Search for the cell housing the specified text and yield its [X, Y] center coordinate. 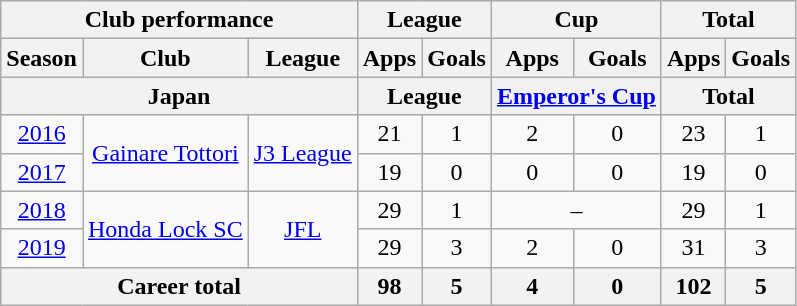
JFL [302, 229]
J3 League [302, 153]
98 [389, 286]
– [576, 210]
2019 [42, 248]
2018 [42, 210]
2016 [42, 134]
21 [389, 134]
4 [532, 286]
Cup [576, 20]
102 [693, 286]
Club [165, 58]
31 [693, 248]
Japan [180, 96]
2017 [42, 172]
Emperor's Cup [576, 96]
Season [42, 58]
Honda Lock SC [165, 229]
Club performance [180, 20]
Gainare Tottori [165, 153]
Career total [180, 286]
23 [693, 134]
